Scan for the cell matching the given text and deliver its (X, Y) coordinate at center. 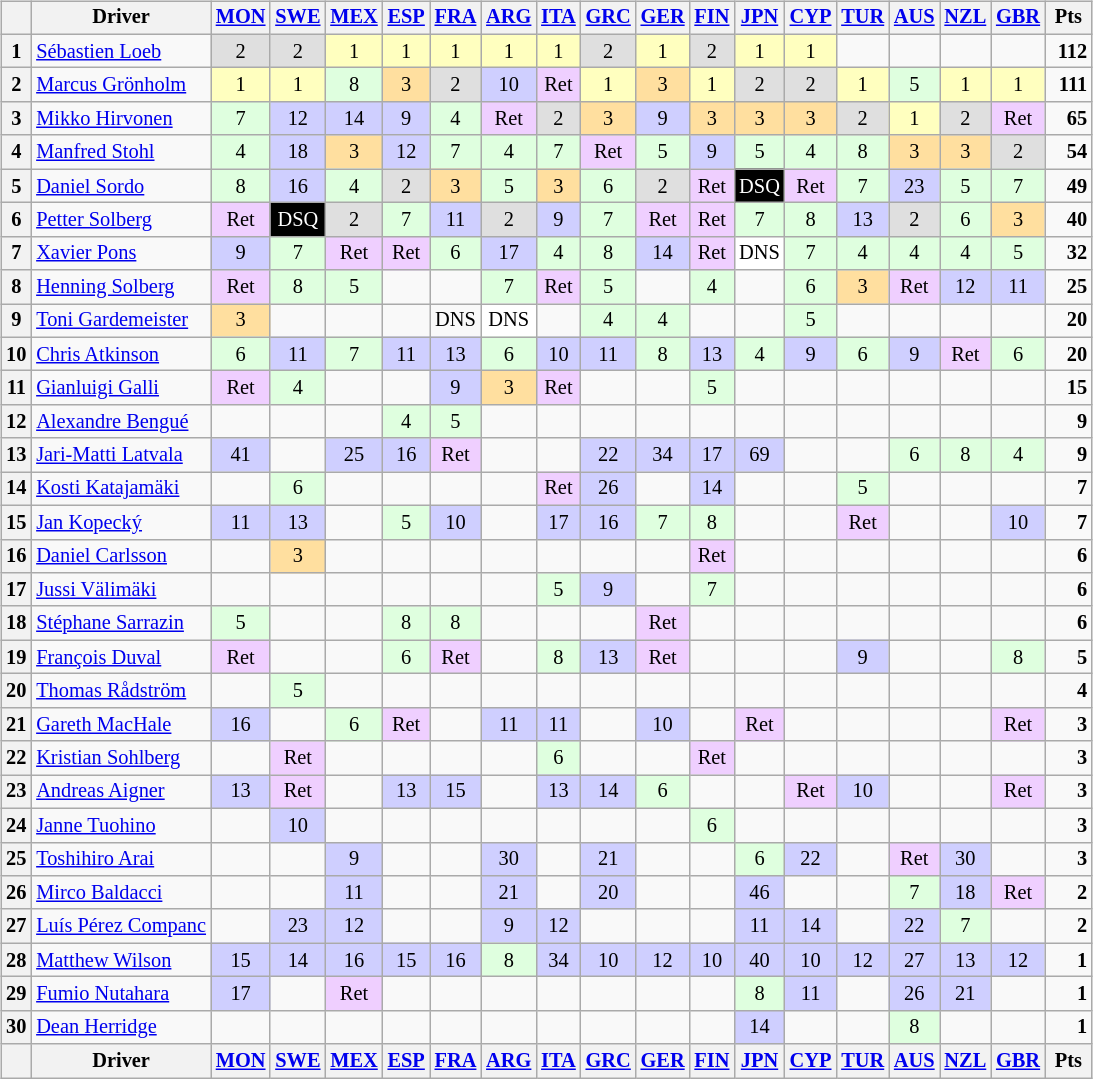
54 (1068, 152)
Mikko Hirvonen (121, 119)
49 (1068, 186)
65 (1068, 119)
Daniel Sordo (121, 186)
Xavier Pons (121, 253)
32 (1068, 253)
Mirco Baldacci (121, 893)
Toni Gardemeister (121, 321)
Alexandre Bengué (121, 422)
111 (1068, 85)
Kristian Sohlberg (121, 758)
Manfred Stohl (121, 152)
Kosti Katajamäki (121, 489)
19 (16, 657)
François Duval (121, 657)
Luís Pérez Companc (121, 926)
Jan Kopecký (121, 522)
Matthew Wilson (121, 960)
41 (241, 455)
24 (16, 825)
Fumio Nutahara (121, 994)
Toshihiro Arai (121, 859)
Gareth MacHale (121, 724)
Thomas Rådström (121, 691)
29 (16, 994)
112 (1068, 51)
Dean Herridge (121, 1027)
Andreas Aigner (121, 792)
Henning Solberg (121, 287)
Marcus Grönholm (121, 85)
Gianluigi Galli (121, 388)
69 (759, 455)
28 (16, 960)
Janne Tuohino (121, 825)
46 (759, 893)
Jussi Välimäki (121, 590)
Daniel Carlsson (121, 556)
Chris Atkinson (121, 354)
Petter Solberg (121, 220)
Stéphane Sarrazin (121, 623)
Sébastien Loeb (121, 51)
Jari-Matti Latvala (121, 455)
